From the cell containing the given text, extract its center point as (X, Y) coordinate. 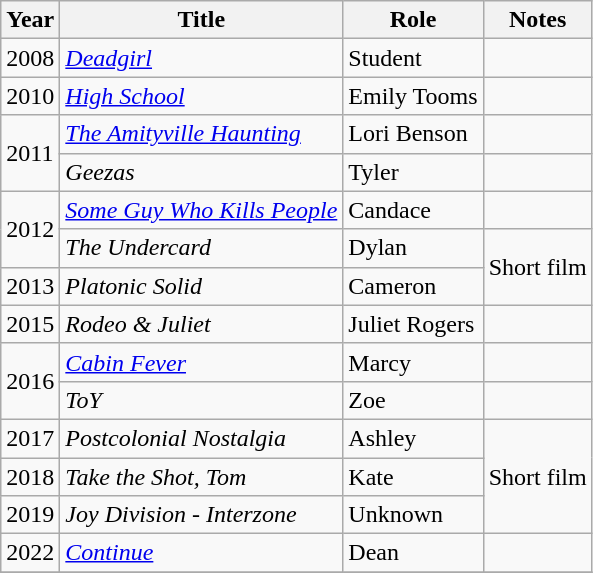
ToY (202, 400)
Take the Shot, Tom (202, 477)
Kate (413, 477)
Juliet Rogers (413, 324)
Some Guy Who Kills People (202, 210)
Dean (413, 553)
Continue (202, 553)
Platonic Solid (202, 286)
Notes (538, 20)
2010 (30, 96)
2011 (30, 153)
Rodeo & Juliet (202, 324)
Year (30, 20)
Student (413, 58)
Postcolonial Nostalgia (202, 438)
The Amityville Haunting (202, 134)
Ashley (413, 438)
Geezas (202, 172)
2018 (30, 477)
2017 (30, 438)
Tyler (413, 172)
Marcy (413, 362)
2013 (30, 286)
2012 (30, 229)
Dylan (413, 248)
Cabin Fever (202, 362)
Lori Benson (413, 134)
2008 (30, 58)
High School (202, 96)
2019 (30, 515)
Joy Division - Interzone (202, 515)
Zoe (413, 400)
Emily Tooms (413, 96)
The Undercard (202, 248)
Candace (413, 210)
Deadgirl (202, 58)
Role (413, 20)
2016 (30, 381)
Cameron (413, 286)
2022 (30, 553)
2015 (30, 324)
Unknown (413, 515)
Title (202, 20)
